Return [x, y] of the center of cell containing provided text 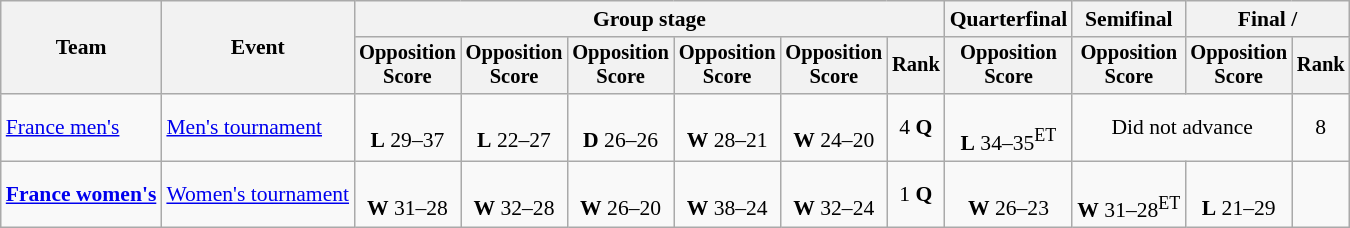
W 28–21 [728, 128]
France men's [82, 128]
W 26–23 [1009, 194]
W 31–28 [408, 194]
Women's tournament [258, 194]
W 24–20 [834, 128]
L 34–35ET [1009, 128]
Men's tournament [258, 128]
L 29–37 [408, 128]
8 [1321, 128]
Semifinal [1128, 19]
1 Q [916, 194]
Team [82, 48]
Did not advance [1182, 128]
W 32–24 [834, 194]
Event [258, 48]
L 21–29 [1238, 194]
L 22–27 [514, 128]
W 38–24 [728, 194]
W 31–28ET [1128, 194]
W 32–28 [514, 194]
D 26–26 [620, 128]
Group stage [650, 19]
4 Q [916, 128]
Quarterfinal [1009, 19]
Final / [1267, 19]
France women's [82, 194]
W 26–20 [620, 194]
